Extract the [x, y] coordinate from the center of the cell holding the provided text.  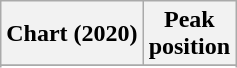
Chart (2020) [72, 34]
Peakposition [189, 34]
